Locate the cell with the specified text and output its (X, Y) center coordinate. 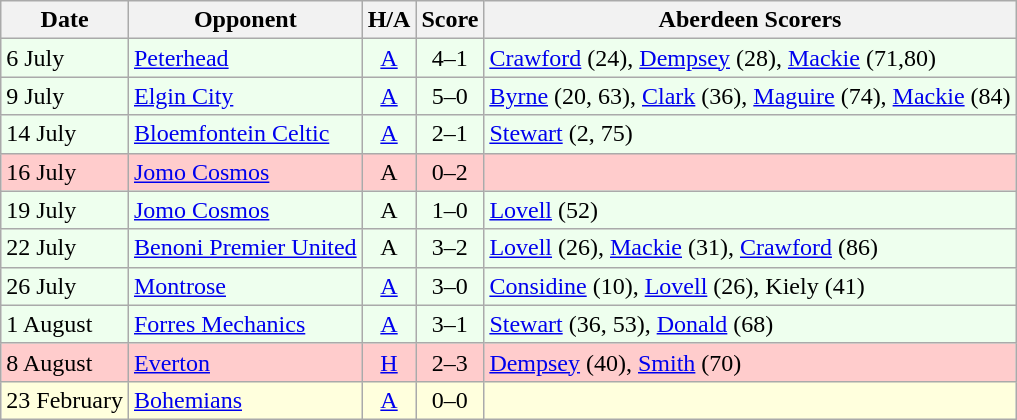
Dempsey (40), Smith (70) (750, 362)
14 July (65, 134)
Stewart (2, 75) (750, 134)
Byrne (20, 63), Clark (36), Maguire (74), Mackie (84) (750, 96)
Bloemfontein Celtic (245, 134)
9 July (65, 96)
H/A (389, 20)
3–2 (450, 248)
Lovell (26), Mackie (31), Crawford (86) (750, 248)
Peterhead (245, 58)
Crawford (24), Dempsey (28), Mackie (71,80) (750, 58)
Montrose (245, 286)
2–3 (450, 362)
Score (450, 20)
Benoni Premier United (245, 248)
3–1 (450, 324)
5–0 (450, 96)
1–0 (450, 210)
1 August (65, 324)
Opponent (245, 20)
Forres Mechanics (245, 324)
0–0 (450, 400)
19 July (65, 210)
16 July (65, 172)
8 August (65, 362)
Date (65, 20)
Lovell (52) (750, 210)
Aberdeen Scorers (750, 20)
Elgin City (245, 96)
Everton (245, 362)
Stewart (36, 53), Donald (68) (750, 324)
3–0 (450, 286)
Considine (10), Lovell (26), Kiely (41) (750, 286)
4–1 (450, 58)
2–1 (450, 134)
22 July (65, 248)
H (389, 362)
23 February (65, 400)
Bohemians (245, 400)
6 July (65, 58)
0–2 (450, 172)
26 July (65, 286)
